Find where the given text appears and provide that cell's center as (X, Y) coordinate. 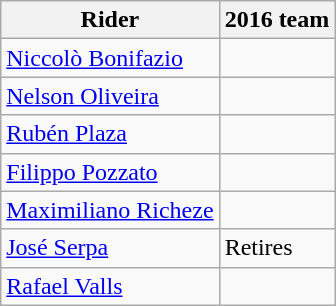
2016 team (277, 20)
Filippo Pozzato (110, 172)
Rubén Plaza (110, 134)
Nelson Oliveira (110, 96)
Maximiliano Richeze (110, 210)
José Serpa (110, 248)
Rider (110, 20)
Rafael Valls (110, 286)
Retires (277, 248)
Niccolò Bonifazio (110, 58)
